Find where the given text appears and provide that cell's center as (X, Y) coordinate. 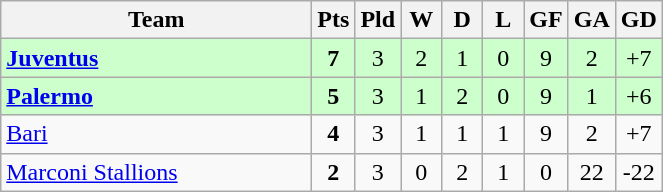
W (422, 20)
-22 (638, 172)
Palermo (156, 96)
D (462, 20)
Juventus (156, 58)
5 (334, 96)
7 (334, 58)
L (504, 20)
GD (638, 20)
22 (592, 172)
Bari (156, 134)
GF (546, 20)
4 (334, 134)
GA (592, 20)
+6 (638, 96)
Team (156, 20)
Pts (334, 20)
Marconi Stallions (156, 172)
Pld (378, 20)
